Locate the cell with the specified text and output its (x, y) center coordinate. 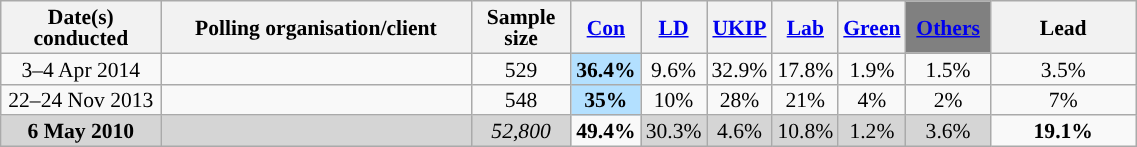
Sample size (521, 27)
1.9% (872, 68)
32.9% (739, 68)
4% (872, 100)
6 May 2010 (81, 132)
19.1% (1064, 132)
21% (805, 100)
7% (1064, 100)
1.2% (872, 132)
UKIP (739, 27)
Date(s)conducted (81, 27)
548 (521, 100)
529 (521, 68)
Lab (805, 27)
1.5% (948, 68)
Others (948, 27)
3–4 Apr 2014 (81, 68)
28% (739, 100)
9.6% (674, 68)
17.8% (805, 68)
Con (606, 27)
30.3% (674, 132)
49.4% (606, 132)
3.5% (1064, 68)
22–24 Nov 2013 (81, 100)
Green (872, 27)
10.8% (805, 132)
36.4% (606, 68)
35% (606, 100)
10% (674, 100)
52,800 (521, 132)
Polling organisation/client (316, 27)
Lead (1064, 27)
4.6% (739, 132)
LD (674, 27)
2% (948, 100)
3.6% (948, 132)
